Return (x, y) of the center of cell containing provided text 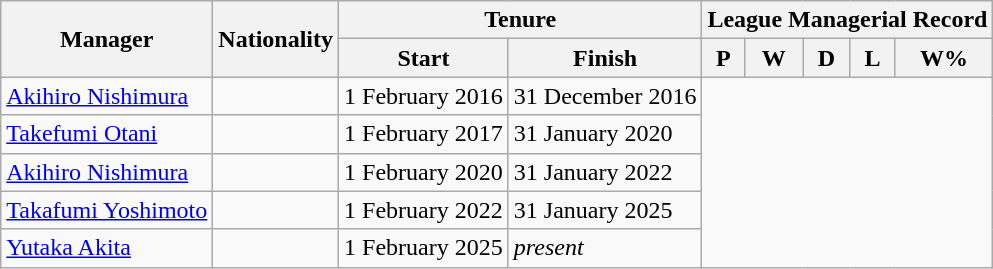
D (826, 58)
1 February 2020 (424, 172)
P (724, 58)
W (774, 58)
Takefumi Otani (107, 134)
League Managerial Record (848, 20)
Yutaka Akita (107, 248)
31 December 2016 (605, 96)
Takafumi Yoshimoto (107, 210)
31 January 2022 (605, 172)
1 February 2016 (424, 96)
Nationality (276, 39)
Manager (107, 39)
W% (944, 58)
1 February 2025 (424, 248)
Finish (605, 58)
Start (424, 58)
31 January 2020 (605, 134)
1 February 2022 (424, 210)
1 February 2017 (424, 134)
L (872, 58)
31 January 2025 (605, 210)
Tenure (520, 20)
present (605, 248)
